Output the [X, Y] coordinate of the center of the cell containing the given text.  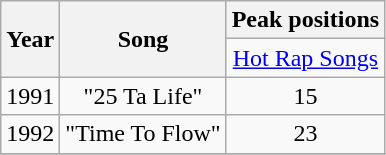
Song [143, 39]
Year [30, 39]
23 [305, 134]
Peak positions [305, 20]
"Time To Flow" [143, 134]
1992 [30, 134]
"25 Ta Life" [143, 96]
1991 [30, 96]
Hot Rap Songs [305, 58]
15 [305, 96]
